For the text-containing cell, return its midpoint in [X, Y] coordinate format. 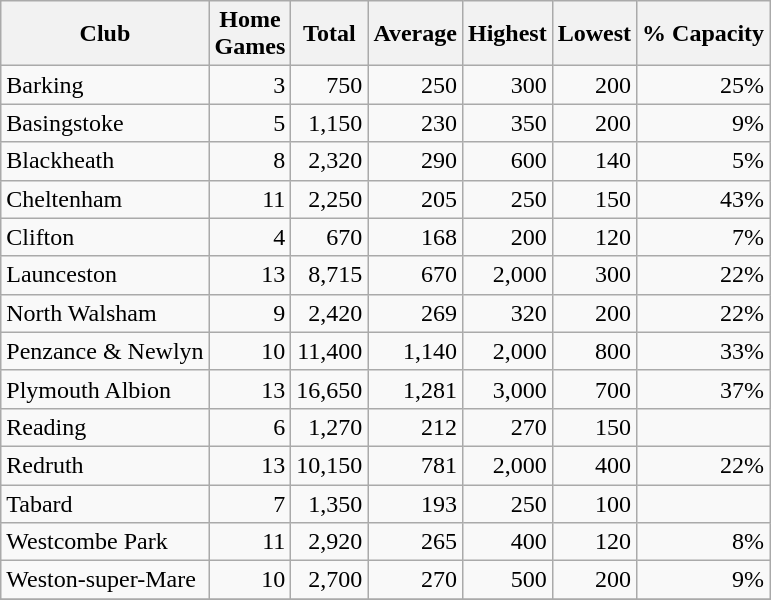
8% [704, 542]
Lowest [594, 34]
212 [416, 427]
Club [105, 34]
800 [594, 351]
2,250 [330, 199]
193 [416, 503]
Penzance & Newlyn [105, 351]
2,920 [330, 542]
% Capacity [704, 34]
500 [507, 580]
Launceston [105, 275]
43% [704, 199]
Highest [507, 34]
350 [507, 123]
2,700 [330, 580]
700 [594, 389]
8,715 [330, 275]
Total [330, 34]
11,400 [330, 351]
Barking [105, 85]
1,270 [330, 427]
Cheltenham [105, 199]
37% [704, 389]
205 [416, 199]
781 [416, 465]
1,350 [330, 503]
4 [250, 237]
5 [250, 123]
269 [416, 313]
1,140 [416, 351]
7% [704, 237]
7 [250, 503]
Average [416, 34]
1,150 [330, 123]
Reading [105, 427]
Basingstoke [105, 123]
Clifton [105, 237]
6 [250, 427]
Plymouth Albion [105, 389]
3 [250, 85]
Blackheath [105, 161]
Redruth [105, 465]
5% [704, 161]
33% [704, 351]
750 [330, 85]
HomeGames [250, 34]
230 [416, 123]
16,650 [330, 389]
Weston-super-Mare [105, 580]
100 [594, 503]
Tabard [105, 503]
1,281 [416, 389]
2,420 [330, 313]
600 [507, 161]
168 [416, 237]
140 [594, 161]
290 [416, 161]
8 [250, 161]
North Walsham [105, 313]
Westcombe Park [105, 542]
9 [250, 313]
2,320 [330, 161]
3,000 [507, 389]
25% [704, 85]
10,150 [330, 465]
320 [507, 313]
265 [416, 542]
